Detect which cell encompasses the target text, then output its (x, y) center coordinate. 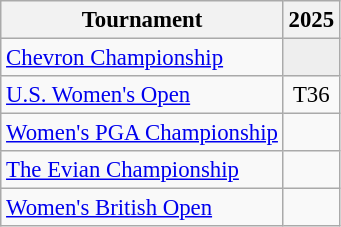
2025 (311, 20)
Women's British Open (142, 208)
The Evian Championship (142, 170)
U.S. Women's Open (142, 95)
Tournament (142, 20)
Women's PGA Championship (142, 133)
Chevron Championship (142, 58)
T36 (311, 95)
